From the cell containing the given text, extract its center point as [X, Y] coordinate. 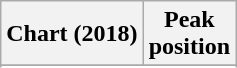
Chart (2018) [72, 34]
Peak position [189, 34]
